Capture the cell that displays the provided text and extract its [x, y] central coordinate. 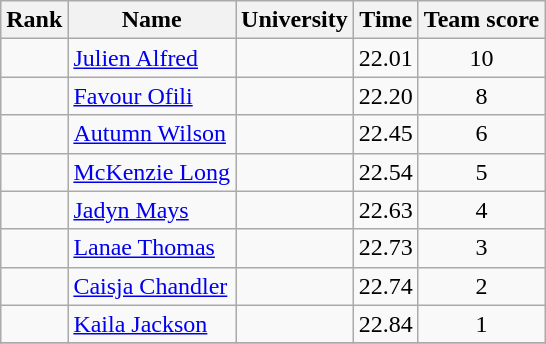
1 [481, 324]
22.45 [386, 134]
Lanae Thomas [152, 248]
22.54 [386, 172]
Autumn Wilson [152, 134]
22.73 [386, 248]
8 [481, 96]
Caisja Chandler [152, 286]
22.74 [386, 286]
McKenzie Long [152, 172]
5 [481, 172]
Jadyn Mays [152, 210]
22.84 [386, 324]
10 [481, 58]
2 [481, 286]
Favour Ofili [152, 96]
22.01 [386, 58]
22.63 [386, 210]
Julien Alfred [152, 58]
4 [481, 210]
22.20 [386, 96]
Kaila Jackson [152, 324]
3 [481, 248]
Time [386, 20]
6 [481, 134]
Name [152, 20]
Rank [34, 20]
Team score [481, 20]
University [295, 20]
